Identify which cell holds the provided text, then report its (X, Y) central coordinate. 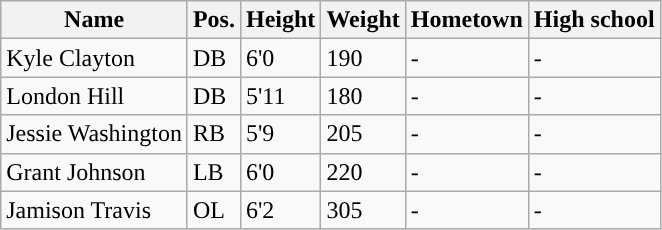
180 (363, 96)
Grant Johnson (94, 172)
Hometown (466, 20)
OL (214, 210)
Weight (363, 20)
Jamison Travis (94, 210)
Name (94, 20)
6'2 (280, 210)
Height (280, 20)
Kyle Clayton (94, 58)
5'11 (280, 96)
305 (363, 210)
LB (214, 172)
Jessie Washington (94, 134)
5'9 (280, 134)
RB (214, 134)
Pos. (214, 20)
220 (363, 172)
High school (594, 20)
205 (363, 134)
190 (363, 58)
London Hill (94, 96)
